Return the [X, Y] coordinate for the center point of the cell that contains the specified text.  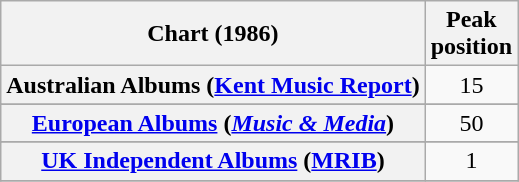
1 [471, 161]
Australian Albums (Kent Music Report) [213, 85]
Chart (1986) [213, 34]
Peakposition [471, 34]
UK Independent Albums (MRIB) [213, 161]
15 [471, 85]
European Albums (Music & Media) [213, 123]
50 [471, 123]
